From the cell containing the given text, extract its center point as [x, y] coordinate. 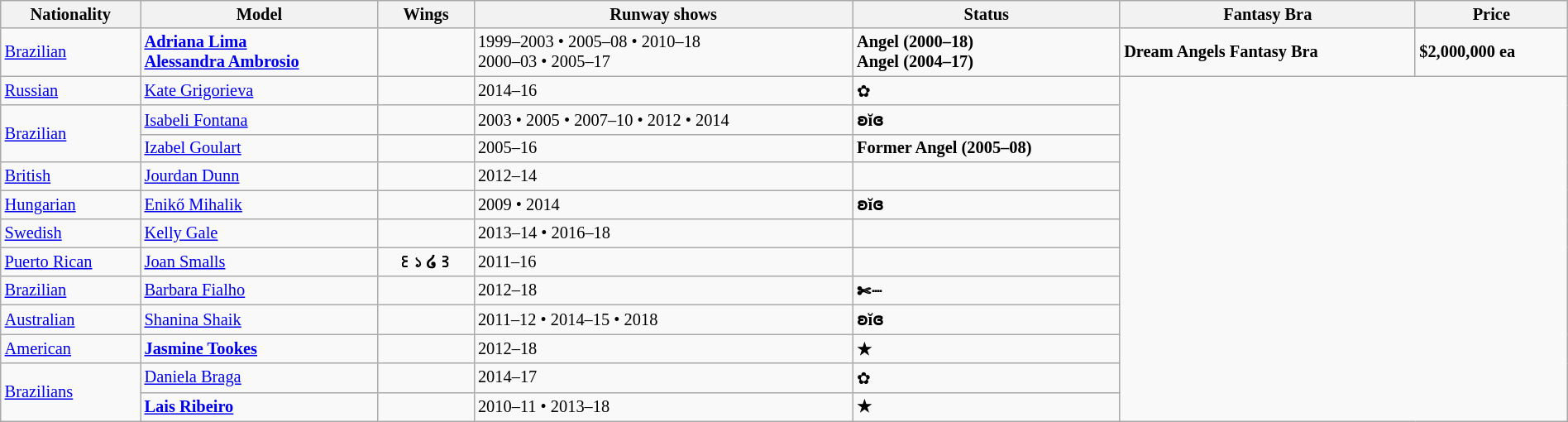
Joan Smalls [260, 261]
꒰১ ໒꒱ [426, 261]
2011–12 • 2014–15 • 2018 [663, 319]
2014–17 [663, 377]
Angel (2000–18) Angel (2004–17) [986, 52]
Barbara Fialho [260, 290]
Fantasy Bra [1267, 14]
Dream Angels Fantasy Bra [1267, 52]
Price [1491, 14]
2014–16 [663, 91]
1999–2003 • 2005–08 • 2010–18 2000–03 • 2005–17 [663, 52]
Daniela Braga [260, 377]
$2,000,000 ea [1491, 52]
2011–16 [663, 261]
2010–11 • 2013–18 [663, 407]
Status [986, 14]
Russian [71, 91]
2003 • 2005 • 2007–10 • 2012 • 2014 [663, 119]
2012–14 [663, 176]
Australian [71, 319]
Izabel Goulart [260, 148]
Former Angel (2005–08) [986, 148]
2013–14 • 2016–18 [663, 233]
2009 • 2014 [663, 204]
Puerto Rican [71, 261]
Jourdan Dunn [260, 176]
American [71, 349]
Hungarian [71, 204]
Nationality [71, 14]
Isabeli Fontana [260, 119]
Jasmine Tookes [260, 349]
Model [260, 14]
Kate Grigorieva [260, 91]
Swedish [71, 233]
Kelly Gale [260, 233]
✄┈ [986, 290]
Shanina Shaik [260, 319]
Enikő Mihalik [260, 204]
British [71, 176]
Lais Ribeiro [260, 407]
Brazilians [71, 392]
Adriana LimaAlessandra Ambrosio [260, 52]
Wings [426, 14]
Runway shows [663, 14]
2005–16 [663, 148]
